Provide the [x, y] coordinate of the cell's center where the given text is located.  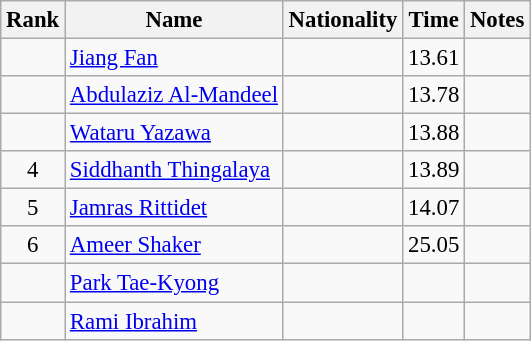
Time [434, 20]
25.05 [434, 245]
13.78 [434, 95]
Siddhanth Thingalaya [174, 170]
5 [33, 208]
Rami Ibrahim [174, 321]
Rank [33, 20]
13.61 [434, 58]
14.07 [434, 208]
4 [33, 170]
13.89 [434, 170]
Park Tae-Kyong [174, 283]
Jamras Rittidet [174, 208]
Jiang Fan [174, 58]
Notes [498, 20]
13.88 [434, 133]
6 [33, 245]
Nationality [342, 20]
Abdulaziz Al-Mandeel [174, 95]
Wataru Yazawa [174, 133]
Name [174, 20]
Ameer Shaker [174, 245]
